Output the [X, Y] coordinate of the center of the cell containing the given text.  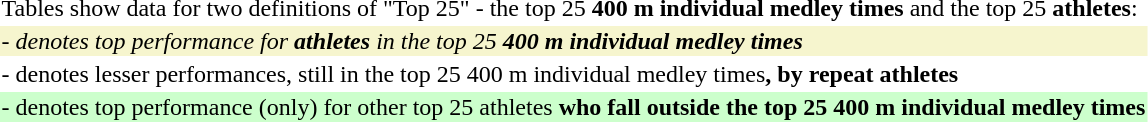
- denotes top performance (only) for other top 25 athletes who fall outside the top 25 400 m individual medley times [574, 107]
- denotes lesser performances, still in the top 25 400 m individual medley times, by repeat athletes [574, 74]
- denotes top performance for athletes in the top 25 400 m individual medley times [574, 41]
